Scan for the cell matching the given text and deliver its (x, y) coordinate at center. 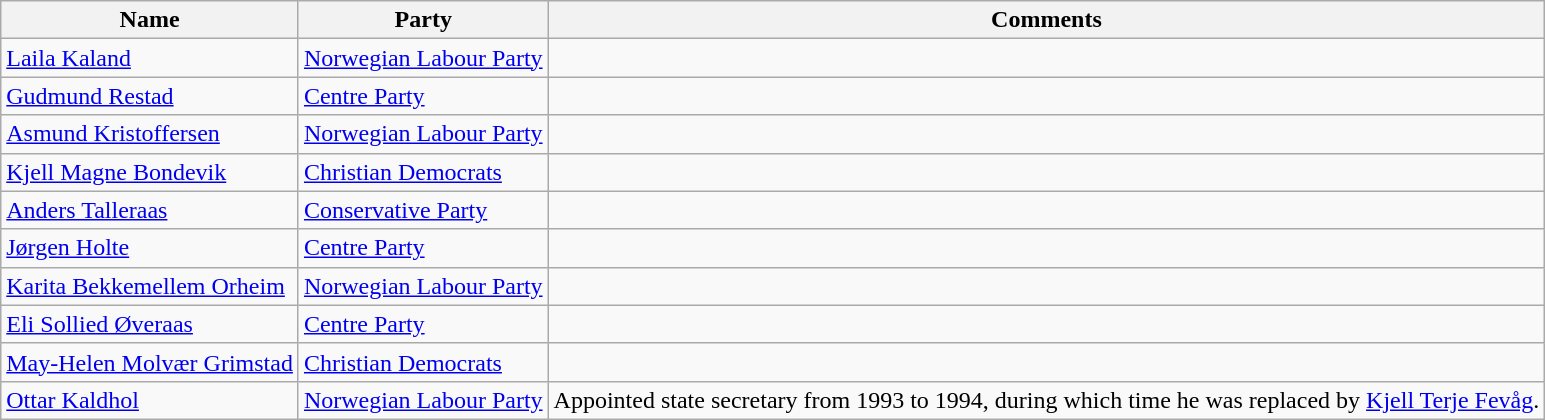
Anders Talleraas (150, 210)
Comments (1046, 20)
Party (423, 20)
Appointed state secretary from 1993 to 1994, during which time he was replaced by Kjell Terje Fevåg. (1046, 400)
Ottar Kaldhol (150, 400)
May-Helen Molvær Grimstad (150, 362)
Asmund Kristoffersen (150, 134)
Conservative Party (423, 210)
Name (150, 20)
Kjell Magne Bondevik (150, 172)
Gudmund Restad (150, 96)
Karita Bekkemellem Orheim (150, 286)
Eli Sollied Øveraas (150, 324)
Laila Kaland (150, 58)
Jørgen Holte (150, 248)
